Determine the (x, y) coordinate at the center of the cell enclosing the given text.  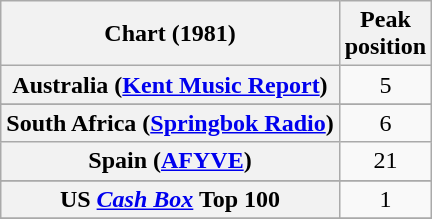
Spain (AFYVE) (170, 161)
1 (385, 199)
21 (385, 161)
South Africa (Springbok Radio) (170, 123)
5 (385, 85)
6 (385, 123)
Australia (Kent Music Report) (170, 85)
Chart (1981) (170, 34)
Peakposition (385, 34)
US Cash Box Top 100 (170, 199)
